Extract the (X, Y) coordinate from the center of the cell holding the provided text.  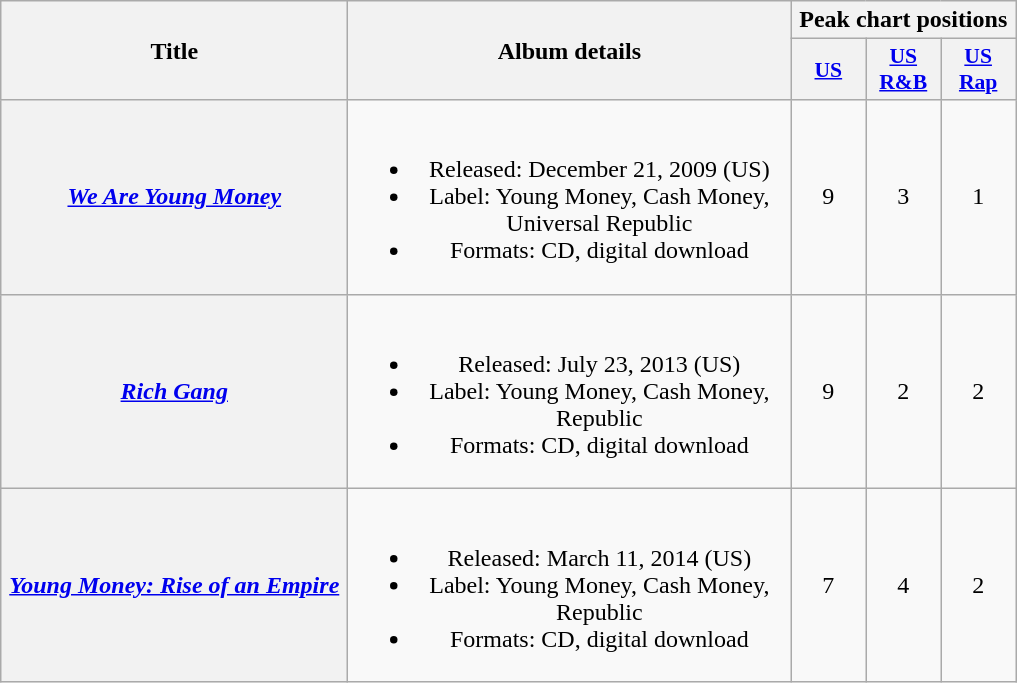
Released: March 11, 2014 (US)Label: Young Money, Cash Money, RepublicFormats: CD, digital download (570, 585)
Young Money: Rise of an Empire (174, 585)
1 (978, 197)
Released: December 21, 2009 (US)Label: Young Money, Cash Money, Universal RepublicFormats: CD, digital download (570, 197)
US (828, 70)
Title (174, 50)
7 (828, 585)
USRap (978, 70)
USR&B (904, 70)
Rich Gang (174, 391)
4 (904, 585)
We Are Young Money (174, 197)
Released: July 23, 2013 (US)Label: Young Money, Cash Money, RepublicFormats: CD, digital download (570, 391)
Album details (570, 50)
3 (904, 197)
Peak chart positions (904, 20)
